From the cell containing the given text, extract its center point as [X, Y] coordinate. 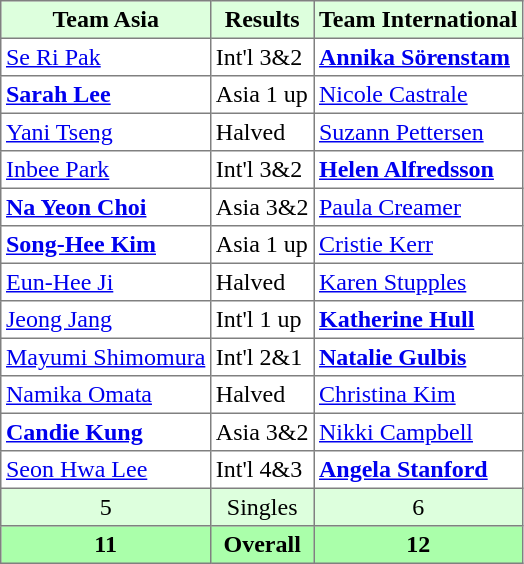
Seon Hwa Lee [106, 470]
Se Ri Pak [106, 57]
Team International [418, 20]
Team Asia [106, 20]
Annika Sörenstam [418, 57]
Song-Hee Kim [106, 245]
Inbee Park [106, 170]
Results [262, 20]
Singles [262, 507]
Yani Tseng [106, 132]
Eun-Hee Ji [106, 282]
6 [418, 507]
Suzann Pettersen [418, 132]
Karen Stupples [418, 282]
Paula Creamer [418, 207]
Sarah Lee [106, 95]
Int'l 2&1 [262, 357]
12 [418, 545]
Na Yeon Choi [106, 207]
Nikki Campbell [418, 432]
Int'l 4&3 [262, 470]
Candie Kung [106, 432]
Katherine Hull [418, 320]
Helen Alfredsson [418, 170]
Nicole Castrale [418, 95]
5 [106, 507]
Int'l 1 up [262, 320]
Jeong Jang [106, 320]
Namika Omata [106, 395]
Natalie Gulbis [418, 357]
Christina Kim [418, 395]
Overall [262, 545]
Angela Stanford [418, 470]
Cristie Kerr [418, 245]
11 [106, 545]
Mayumi Shimomura [106, 357]
